From the cell containing the given text, extract its center point as (X, Y) coordinate. 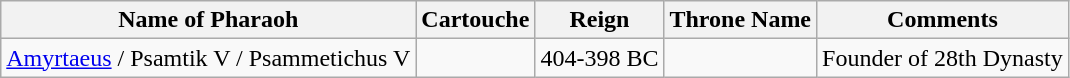
Founder of 28th Dynasty (943, 58)
404-398 BC (600, 58)
Reign (600, 20)
Amyrtaeus / Psamtik V / Psammetichus V (208, 58)
Name of Pharaoh (208, 20)
Comments (943, 20)
Cartouche (476, 20)
Throne Name (740, 20)
